For the text-containing cell, return its midpoint in (x, y) coordinate format. 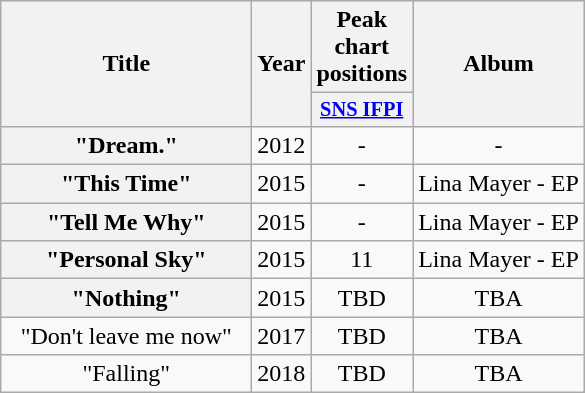
2012 (282, 145)
SNS IFPI (362, 110)
"Dream." (126, 145)
2018 (282, 374)
"This Time" (126, 184)
"Falling" (126, 374)
"Personal Sky" (126, 260)
Album (499, 64)
Year (282, 64)
"Tell Me Why" (126, 222)
11 (362, 260)
Title (126, 64)
"Don't leave me now" (126, 336)
2017 (282, 336)
"Nothing" (126, 298)
Peak chart positions (362, 47)
